Extract the (X, Y) coordinate from the center of the cell holding the provided text.  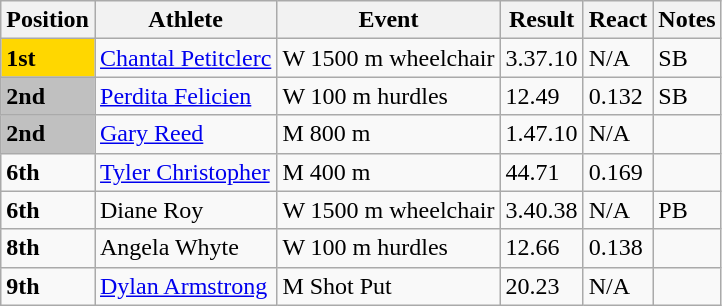
Tyler Christopher (185, 172)
React (618, 20)
Event (388, 20)
M 400 m (388, 172)
8th (48, 248)
0.132 (618, 96)
Position (48, 20)
M 800 m (388, 134)
Diane Roy (185, 210)
9th (48, 286)
12.66 (542, 248)
Angela Whyte (185, 248)
3.40.38 (542, 210)
Dylan Armstrong (185, 286)
Chantal Petitclerc (185, 58)
12.49 (542, 96)
Result (542, 20)
1.47.10 (542, 134)
Perdita Felicien (185, 96)
PB (687, 210)
20.23 (542, 286)
3.37.10 (542, 58)
Notes (687, 20)
0.169 (618, 172)
M Shot Put (388, 286)
Athlete (185, 20)
Gary Reed (185, 134)
44.71 (542, 172)
1st (48, 58)
0.138 (618, 248)
